Search for the cell housing the specified text and yield its (x, y) center coordinate. 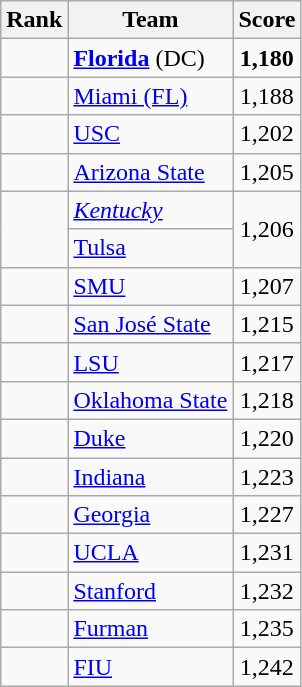
Oklahoma State (150, 400)
1,232 (267, 591)
1,215 (267, 324)
Kentucky (150, 210)
Rank (34, 20)
1,217 (267, 362)
LSU (150, 362)
Duke (150, 438)
Team (150, 20)
UCLA (150, 553)
1,227 (267, 515)
Tulsa (150, 248)
1,235 (267, 629)
1,223 (267, 477)
Georgia (150, 515)
Arizona State (150, 172)
1,202 (267, 134)
1,242 (267, 667)
1,207 (267, 286)
Miami (FL) (150, 96)
1,205 (267, 172)
1,220 (267, 438)
USC (150, 134)
1,180 (267, 58)
Furman (150, 629)
Florida (DC) (150, 58)
1,206 (267, 229)
1,218 (267, 400)
Indiana (150, 477)
FIU (150, 667)
Stanford (150, 591)
Score (267, 20)
1,188 (267, 96)
San José State (150, 324)
1,231 (267, 553)
SMU (150, 286)
